Search for the cell housing the specified text and yield its [x, y] center coordinate. 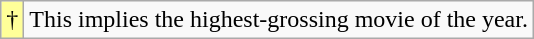
† [12, 20]
This implies the highest-grossing movie of the year. [279, 20]
